Determine the (x, y) coordinate at the center of the cell enclosing the given text.  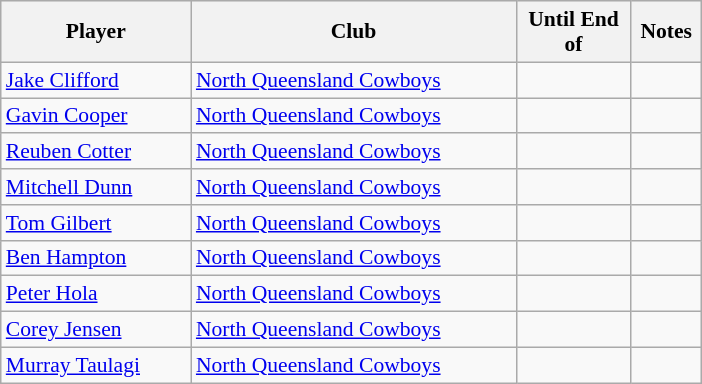
Corey Jensen (96, 330)
Tom Gilbert (96, 223)
Mitchell Dunn (96, 187)
Gavin Cooper (96, 116)
Notes (666, 32)
Player (96, 32)
Reuben Cotter (96, 152)
Peter Hola (96, 294)
Murray Taulagi (96, 365)
Club (354, 32)
Ben Hampton (96, 258)
Until End of (574, 32)
Jake Clifford (96, 80)
